From the cell containing the given text, extract its center point as [x, y] coordinate. 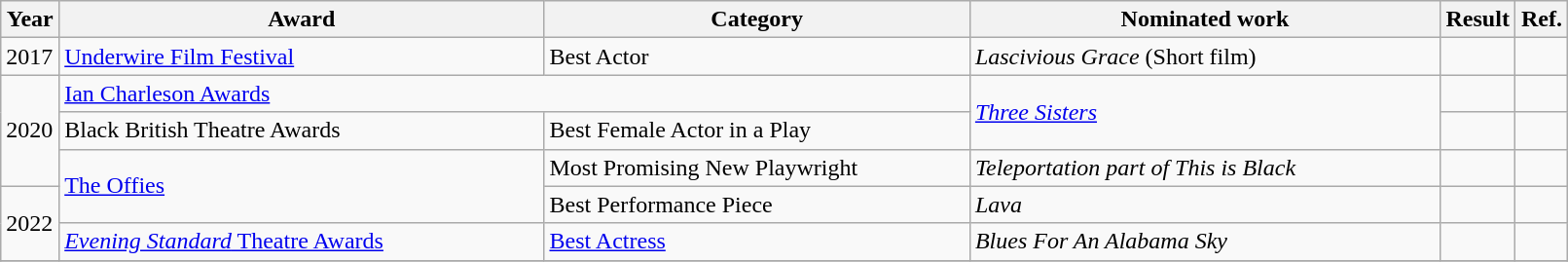
Award [302, 19]
Black British Theatre Awards [302, 131]
Category [757, 19]
Lascivious Grace (Short film) [1205, 56]
Best Performance Piece [757, 205]
Evening Standard Theatre Awards [302, 242]
Underwire Film Festival [302, 56]
Ref. [1542, 19]
Three Sisters [1205, 112]
2022 [30, 223]
The Offies [302, 186]
Blues For An Alabama Sky [1205, 242]
Lava [1205, 205]
Ian Charleson Awards [515, 94]
2017 [30, 56]
Most Promising New Playwright [757, 168]
2020 [30, 131]
Teleportation part of This is Black [1205, 168]
Best Actress [757, 242]
Best Female Actor in a Play [757, 131]
Nominated work [1205, 19]
Result [1477, 19]
Best Actor [757, 56]
Year [30, 19]
